Find where the given text appears and provide that cell's center as [x, y] coordinate. 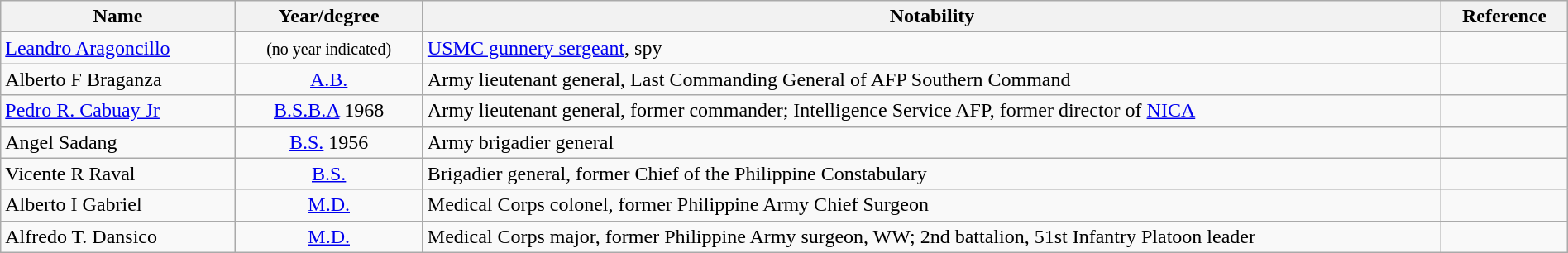
Pedro R. Cabuay Jr [117, 111]
A.B. [329, 79]
Reference [1505, 17]
Name [117, 17]
Medical Corps major, former Philippine Army surgeon, WW; 2nd battalion, 51st Infantry Platoon leader [931, 236]
Vicente R Raval [117, 174]
(no year indicated) [329, 48]
B.S. [329, 174]
Alberto F Braganza [117, 79]
Year/degree [329, 17]
Army brigadier general [931, 142]
Alfredo T. Dansico [117, 236]
Army lieutenant general, Last Commanding General of AFP Southern Command [931, 79]
Army lieutenant general, former commander; Intelligence Service AFP, former director of NICA [931, 111]
Leandro Aragoncillo [117, 48]
USMC gunnery sergeant, spy [931, 48]
B.S. 1956 [329, 142]
Notability [931, 17]
Alberto I Gabriel [117, 205]
Angel Sadang [117, 142]
Medical Corps colonel, former Philippine Army Chief Surgeon [931, 205]
B.S.B.A 1968 [329, 111]
Brigadier general, former Chief of the Philippine Constabulary [931, 174]
